Scan for the cell matching the given text and deliver its (X, Y) coordinate at center. 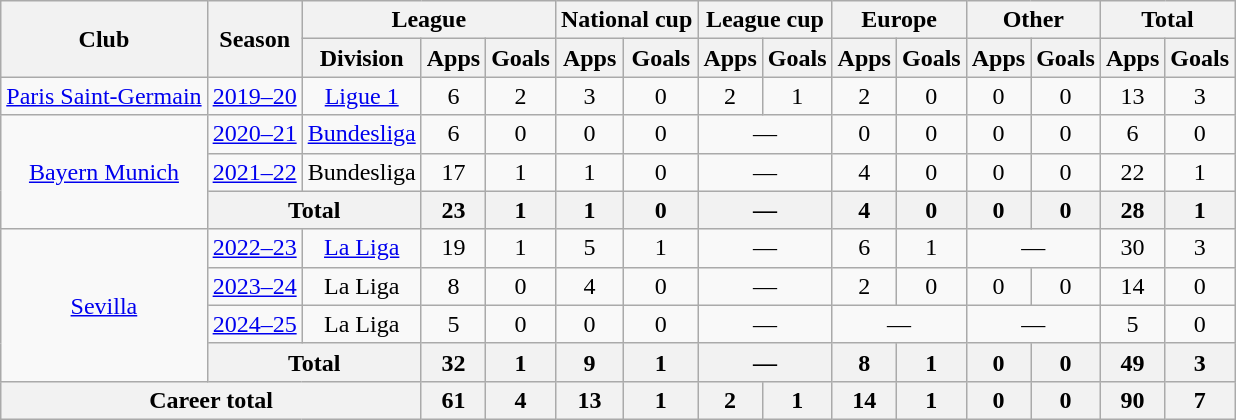
2020–21 (254, 134)
Ligue 1 (362, 96)
9 (589, 362)
Other (1033, 20)
32 (453, 362)
Season (254, 39)
Division (362, 58)
7 (1200, 400)
61 (453, 400)
28 (1132, 210)
2021–22 (254, 172)
Career total (211, 400)
30 (1132, 248)
2019–20 (254, 96)
17 (453, 172)
49 (1132, 362)
League (428, 20)
2022–23 (254, 248)
2023–24 (254, 286)
2024–25 (254, 324)
Paris Saint-Germain (104, 96)
National cup (626, 20)
Europe (899, 20)
Sevilla (104, 305)
22 (1132, 172)
League cup (765, 20)
Club (104, 39)
90 (1132, 400)
23 (453, 210)
19 (453, 248)
Bayern Munich (104, 172)
